Pinpoint the cell where the given text exists, returning its (x, y) midpoint coordinate. 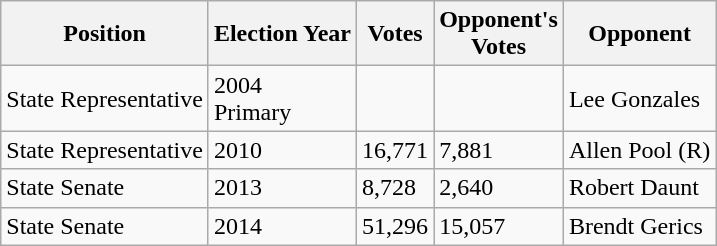
7,881 (499, 150)
2004Primary (282, 98)
2010 (282, 150)
Opponent (639, 34)
Robert Daunt (639, 188)
15,057 (499, 226)
Votes (396, 34)
2014 (282, 226)
2013 (282, 188)
Position (105, 34)
Opponent'sVotes (499, 34)
2,640 (499, 188)
Brendt Gerics (639, 226)
51,296 (396, 226)
Allen Pool (R) (639, 150)
8,728 (396, 188)
Election Year (282, 34)
16,771 (396, 150)
Lee Gonzales (639, 98)
